From the cell containing the given text, extract its center point as (X, Y) coordinate. 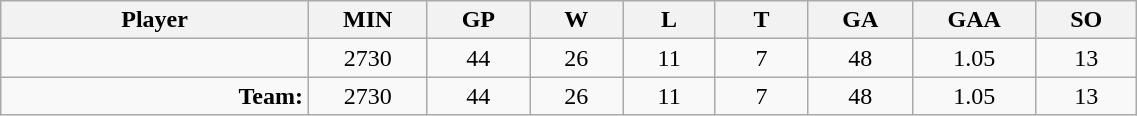
SO (1086, 20)
Player (155, 20)
GA (860, 20)
GP (478, 20)
GAA (974, 20)
W (576, 20)
T (761, 20)
Team: (155, 96)
L (669, 20)
MIN (368, 20)
